Find where the given text appears and provide that cell's center as [x, y] coordinate. 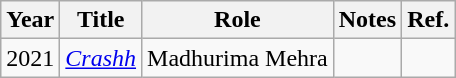
Role [238, 20]
Ref. [428, 20]
Madhurima Mehra [238, 58]
2021 [30, 58]
Notes [367, 20]
Year [30, 20]
Crashh [101, 58]
Title [101, 20]
